Identify which cell holds the provided text, then report its [X, Y] central coordinate. 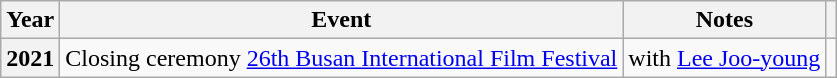
Year [30, 20]
Closing ceremony 26th Busan International Film Festival [342, 58]
Notes [724, 20]
2021 [30, 58]
with Lee Joo-young [724, 58]
Event [342, 20]
